For the text-containing cell, return its midpoint in (X, Y) coordinate format. 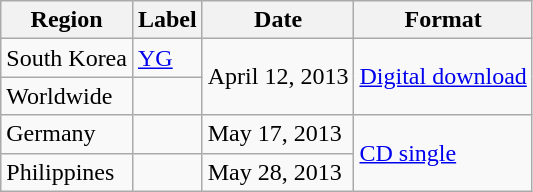
CD single (443, 153)
South Korea (67, 58)
April 12, 2013 (278, 77)
May 17, 2013 (278, 134)
Germany (67, 134)
May 28, 2013 (278, 172)
Label (167, 20)
YG (167, 58)
Worldwide (67, 96)
Date (278, 20)
Region (67, 20)
Digital download (443, 77)
Philippines (67, 172)
Format (443, 20)
